Search for the cell housing the specified text and yield its [X, Y] center coordinate. 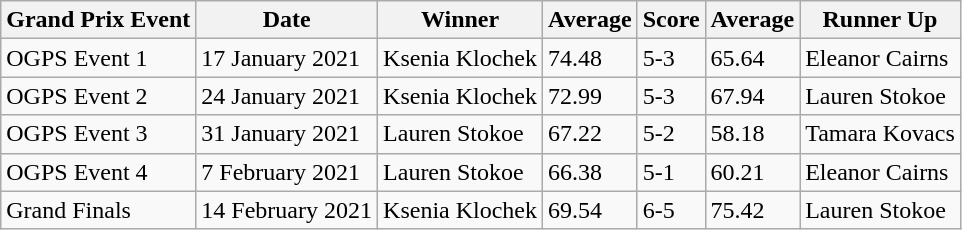
66.38 [590, 172]
5-2 [671, 134]
6-5 [671, 210]
31 January 2021 [287, 134]
Score [671, 20]
67.22 [590, 134]
24 January 2021 [287, 96]
Date [287, 20]
OGPS Event 4 [98, 172]
7 February 2021 [287, 172]
Grand Finals [98, 210]
OGPS Event 1 [98, 58]
72.99 [590, 96]
58.18 [752, 134]
Tamara Kovacs [880, 134]
Grand Prix Event [98, 20]
5-1 [671, 172]
17 January 2021 [287, 58]
Runner Up [880, 20]
69.54 [590, 210]
14 February 2021 [287, 210]
74.48 [590, 58]
67.94 [752, 96]
Winner [460, 20]
60.21 [752, 172]
OGPS Event 3 [98, 134]
65.64 [752, 58]
OGPS Event 2 [98, 96]
75.42 [752, 210]
